Pinpoint the cell where the given text exists, returning its [x, y] midpoint coordinate. 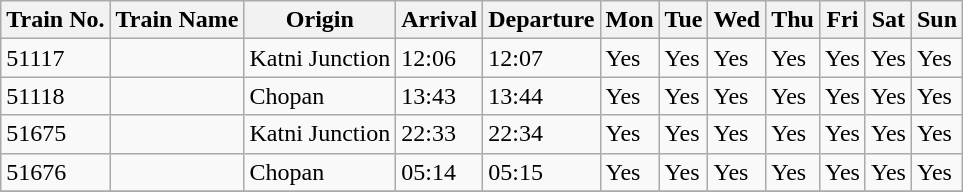
22:33 [440, 134]
13:44 [542, 96]
Train Name [177, 20]
Origin [320, 20]
Thu [793, 20]
Tue [684, 20]
05:14 [440, 172]
Mon [630, 20]
Fri [842, 20]
Sat [888, 20]
51675 [56, 134]
51676 [56, 172]
12:06 [440, 58]
51118 [56, 96]
13:43 [440, 96]
51117 [56, 58]
12:07 [542, 58]
Departure [542, 20]
05:15 [542, 172]
22:34 [542, 134]
Train No. [56, 20]
Wed [737, 20]
Arrival [440, 20]
Sun [936, 20]
